Return the [X, Y] coordinate for the center point of the cell that contains the specified text.  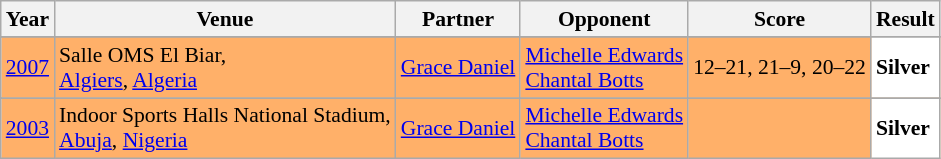
2003 [28, 128]
Score [780, 19]
Partner [458, 19]
2007 [28, 68]
12–21, 21–9, 20–22 [780, 68]
Venue [225, 19]
Opponent [604, 19]
Year [28, 19]
Indoor Sports Halls National Stadium,Abuja, Nigeria [225, 128]
Result [906, 19]
Salle OMS El Biar,Algiers, Algeria [225, 68]
